Find where the given text appears and provide that cell's center as (X, Y) coordinate. 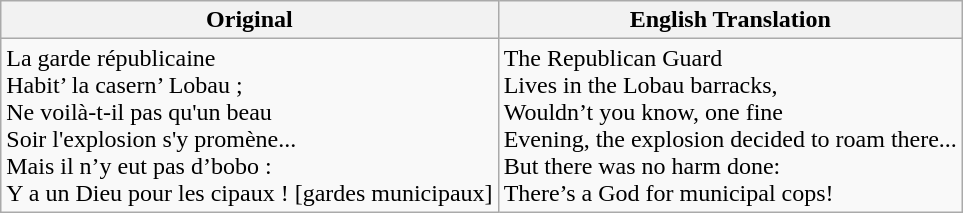
Original (250, 20)
English Translation (730, 20)
